Find where the given text appears and provide that cell's center as (x, y) coordinate. 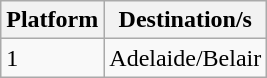
Adelaide/Belair (186, 58)
1 (52, 58)
Destination/s (186, 20)
Platform (52, 20)
